Locate the cell with the specified text and output its (X, Y) center coordinate. 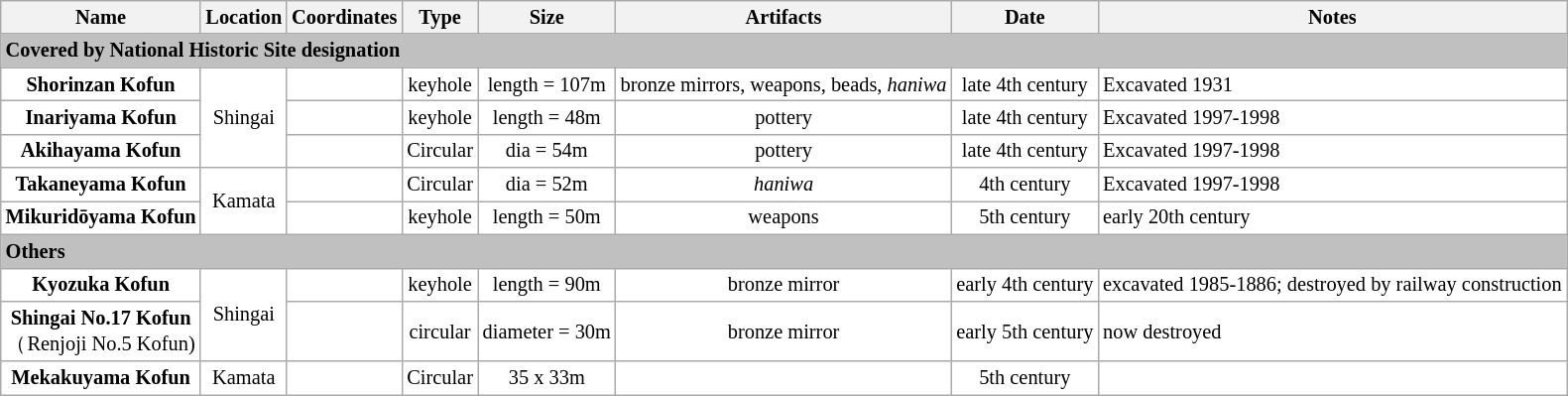
early 5th century (1025, 331)
Akihayama Kofun (101, 151)
Inariyama Kofun (101, 117)
length = 90m (547, 285)
diameter = 30m (547, 331)
Date (1025, 17)
excavated 1985-1886; destroyed by railway construction (1332, 285)
haniwa (784, 185)
Takaneyama Kofun (101, 185)
length = 48m (547, 117)
length = 50m (547, 217)
Excavated 1931 (1332, 84)
Name (101, 17)
Artifacts (784, 17)
Covered by National Historic Site designation (784, 51)
bronze mirrors, weapons, beads, haniwa (784, 84)
Coordinates (344, 17)
Size (547, 17)
Shingai No.17 Kofun（Renjoji No.5 Kofun) (101, 331)
Kyozuka Kofun (101, 285)
4th century (1025, 185)
Mikuridōyama Kofun (101, 217)
Shorinzan Kofun (101, 84)
Location (244, 17)
Type (439, 17)
circular (439, 331)
35 x 33m (547, 378)
Notes (1332, 17)
Mekakuyama Kofun (101, 378)
early 20th century (1332, 217)
early 4th century (1025, 285)
length = 107m (547, 84)
weapons (784, 217)
now destroyed (1332, 331)
Others (784, 251)
dia = 54m (547, 151)
dia = 52m (547, 185)
